Locate the cell with the specified text and output its (X, Y) center coordinate. 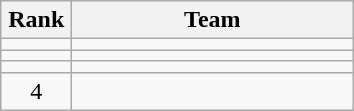
4 (36, 91)
Team (212, 20)
Rank (36, 20)
